Locate the cell with the specified text and output its (x, y) center coordinate. 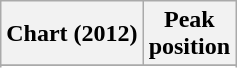
Peakposition (189, 34)
Chart (2012) (72, 34)
